Capture the cell that displays the provided text and extract its [X, Y] central coordinate. 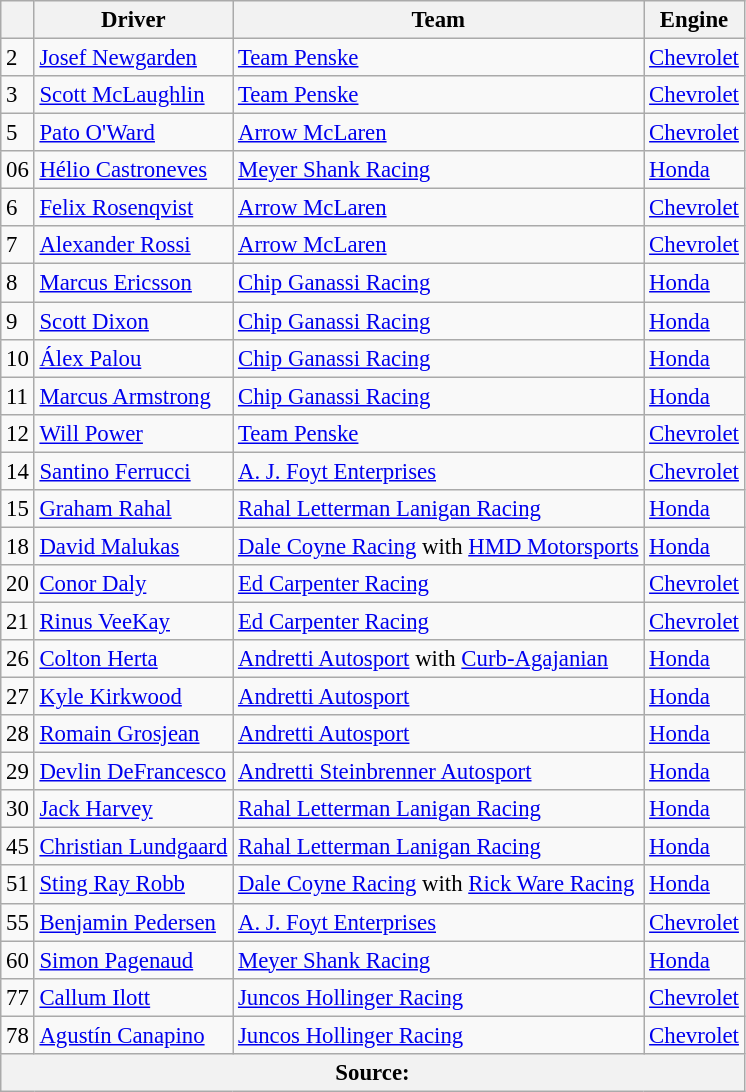
45 [18, 847]
Driver [134, 20]
Hélio Castroneves [134, 170]
15 [18, 509]
Callum Ilott [134, 997]
Engine [694, 20]
Jack Harvey [134, 809]
Andretti Steinbrenner Autosport [438, 772]
Agustín Canapino [134, 1035]
Rinus VeeKay [134, 621]
Romain Grosjean [134, 734]
18 [18, 546]
Alexander Rossi [134, 245]
Team [438, 20]
14 [18, 471]
8 [18, 283]
Christian Lundgaard [134, 847]
77 [18, 997]
78 [18, 1035]
Scott McLaughlin [134, 95]
6 [18, 208]
Source: [372, 1073]
Simon Pagenaud [134, 960]
51 [18, 885]
Colton Herta [134, 659]
9 [18, 321]
Dale Coyne Racing with HMD Motorsports [438, 546]
Graham Rahal [134, 509]
20 [18, 584]
Álex Palou [134, 358]
Sting Ray Robb [134, 885]
Scott Dixon [134, 321]
Devlin DeFrancesco [134, 772]
Will Power [134, 433]
10 [18, 358]
Dale Coyne Racing with Rick Ware Racing [438, 885]
7 [18, 245]
Pato O'Ward [134, 133]
11 [18, 396]
Marcus Ericsson [134, 283]
12 [18, 433]
Andretti Autosport with Curb-Agajanian [438, 659]
29 [18, 772]
06 [18, 170]
28 [18, 734]
5 [18, 133]
26 [18, 659]
Conor Daly [134, 584]
Josef Newgarden [134, 58]
Benjamin Pedersen [134, 922]
Kyle Kirkwood [134, 697]
3 [18, 95]
55 [18, 922]
21 [18, 621]
60 [18, 960]
Felix Rosenqvist [134, 208]
David Malukas [134, 546]
Santino Ferrucci [134, 471]
30 [18, 809]
Marcus Armstrong [134, 396]
2 [18, 58]
27 [18, 697]
